For the text-containing cell, return its midpoint in [x, y] coordinate format. 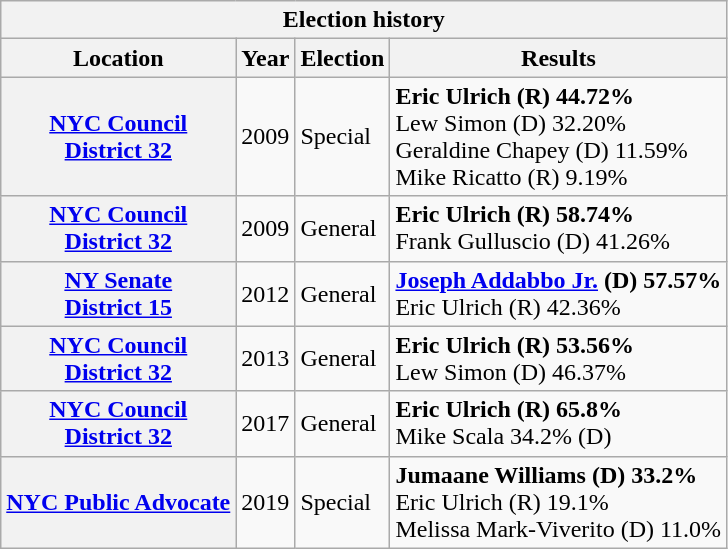
Year [266, 58]
Eric Ulrich (R) 44.72%Lew Simon (D) 32.20%Geraldine Chapey (D) 11.59%Mike Ricatto (R) 9.19% [558, 136]
Election history [364, 20]
Location [118, 58]
Eric Ulrich (R) 58.74%Frank Gulluscio (D) 41.26% [558, 228]
Joseph Addabbo Jr. (D) 57.57%Eric Ulrich (R) 42.36% [558, 294]
NYC Public Advocate [118, 502]
Election [342, 58]
2012 [266, 294]
2017 [266, 424]
2013 [266, 358]
NY SenateDistrict 15 [118, 294]
Eric Ulrich (R) 65.8% Mike Scala 34.2% (D) [558, 424]
Jumaane Williams (D) 33.2%Eric Ulrich (R) 19.1%Melissa Mark-Viverito (D) 11.0% [558, 502]
2019 [266, 502]
Results [558, 58]
Eric Ulrich (R) 53.56%Lew Simon (D) 46.37% [558, 358]
